Search for the cell housing the specified text and yield its [x, y] center coordinate. 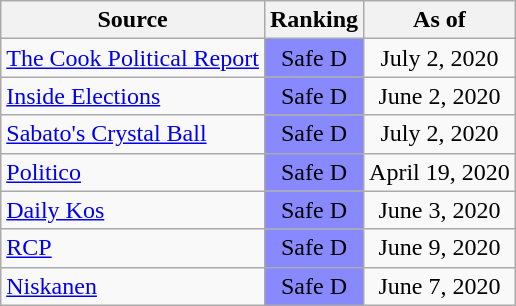
June 9, 2020 [440, 248]
June 7, 2020 [440, 286]
Sabato's Crystal Ball [133, 134]
Inside Elections [133, 96]
June 3, 2020 [440, 210]
Daily Kos [133, 210]
The Cook Political Report [133, 58]
RCP [133, 248]
Politico [133, 172]
June 2, 2020 [440, 96]
Source [133, 20]
Ranking [314, 20]
As of [440, 20]
April 19, 2020 [440, 172]
Niskanen [133, 286]
